For the text-containing cell, return its midpoint in [X, Y] coordinate format. 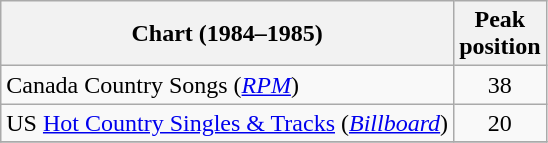
20 [500, 123]
Chart (1984–1985) [228, 34]
Peakposition [500, 34]
Canada Country Songs (RPM) [228, 85]
US Hot Country Singles & Tracks (Billboard) [228, 123]
38 [500, 85]
